Output the (X, Y) coordinate of the center of the cell containing the given text.  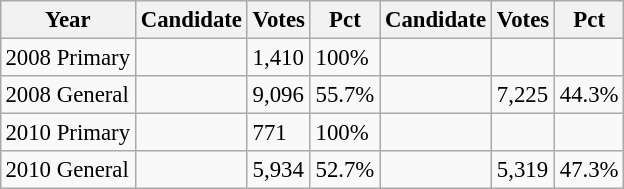
9,096 (278, 95)
Year (68, 20)
2010 General (68, 170)
2010 Primary (68, 133)
2008 Primary (68, 57)
5,319 (524, 170)
7,225 (524, 95)
5,934 (278, 170)
1,410 (278, 57)
52.7% (344, 170)
47.3% (588, 170)
44.3% (588, 95)
771 (278, 133)
2008 General (68, 95)
55.7% (344, 95)
